For the text-containing cell, return its midpoint in (x, y) coordinate format. 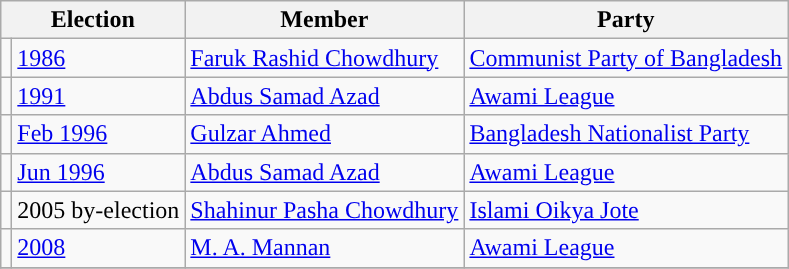
Islami Oikya Jote (626, 210)
Jun 1996 (98, 172)
2005 by-election (98, 210)
Faruk Rashid Chowdhury (324, 58)
Party (626, 20)
Shahinur Pasha Chowdhury (324, 210)
Member (324, 20)
Gulzar Ahmed (324, 134)
Communist Party of Bangladesh (626, 58)
Feb 1996 (98, 134)
Election (93, 20)
Bangladesh Nationalist Party (626, 134)
1986 (98, 58)
1991 (98, 96)
2008 (98, 248)
M. A. Mannan (324, 248)
